Detect which cell encompasses the target text, then output its (x, y) center coordinate. 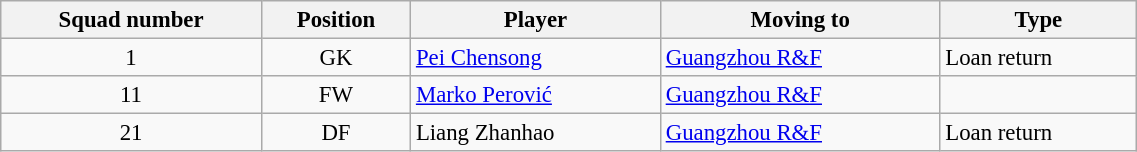
Squad number (132, 20)
FW (336, 95)
1 (132, 58)
Moving to (800, 20)
Liang Zhanhao (536, 133)
Position (336, 20)
11 (132, 95)
Pei Chensong (536, 58)
21 (132, 133)
GK (336, 58)
DF (336, 133)
Marko Perović (536, 95)
Type (1038, 20)
Player (536, 20)
